Capture the cell that displays the provided text and extract its [x, y] central coordinate. 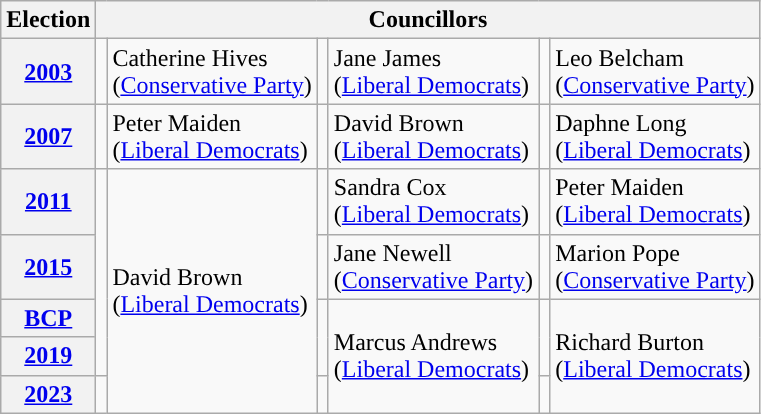
BCP [48, 318]
2023 [48, 394]
2011 [48, 202]
Leo Belcham(Conservative Party) [655, 72]
Daphne Long(Liberal Democrats) [655, 136]
2015 [48, 266]
Councillors [428, 20]
Election [48, 20]
Marion Pope(Conservative Party) [655, 266]
Richard Burton(Liberal Democrats) [655, 356]
2007 [48, 136]
Jane James(Liberal Democrats) [433, 72]
Jane Newell(Conservative Party) [433, 266]
Marcus Andrews(Liberal Democrats) [433, 356]
2003 [48, 72]
Catherine Hives(Conservative Party) [212, 72]
2019 [48, 356]
Sandra Cox(Liberal Democrats) [433, 202]
